Provide the (X, Y) coordinate of the cell's center where the given text is located.  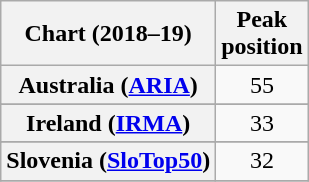
Slovenia (SloTop50) (108, 161)
Chart (2018–19) (108, 34)
32 (262, 161)
Australia (ARIA) (108, 85)
Ireland (IRMA) (108, 123)
Peakposition (262, 34)
55 (262, 85)
33 (262, 123)
